Scan for the cell matching the given text and deliver its (X, Y) coordinate at center. 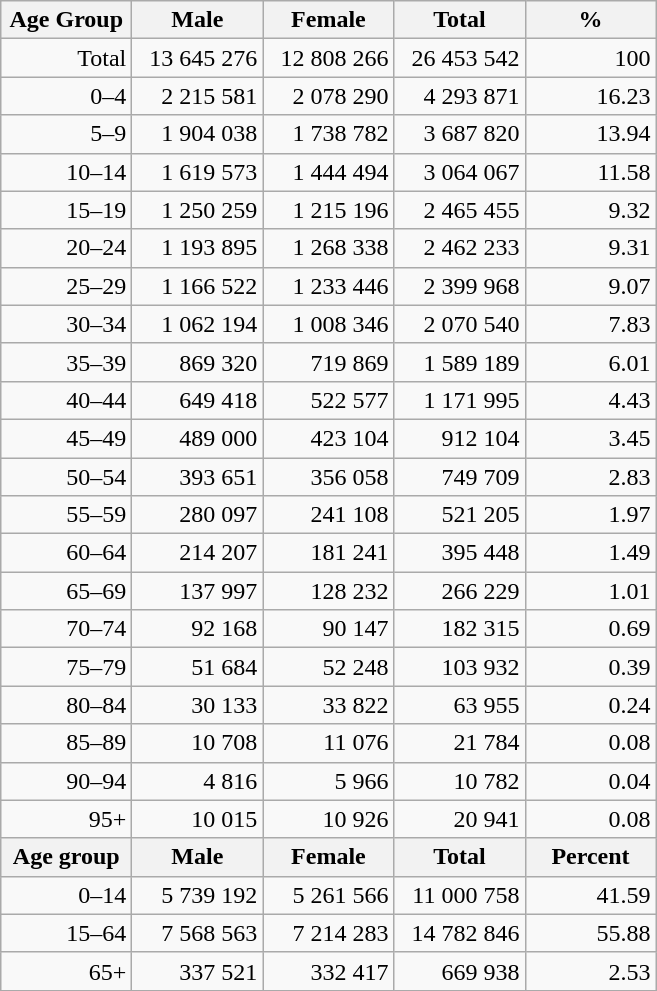
25–29 (66, 286)
2 078 290 (328, 96)
51 684 (198, 667)
1 008 346 (328, 324)
52 248 (328, 667)
3 687 820 (460, 134)
10 708 (198, 743)
1 619 573 (198, 172)
4 816 (198, 781)
649 418 (198, 400)
1 062 194 (198, 324)
1 268 338 (328, 248)
14 782 846 (460, 933)
356 058 (328, 477)
0–14 (66, 895)
13.94 (590, 134)
1 233 446 (328, 286)
522 577 (328, 400)
393 651 (198, 477)
2.53 (590, 971)
423 104 (328, 438)
9.07 (590, 286)
90 147 (328, 629)
0–4 (66, 96)
92 168 (198, 629)
669 938 (460, 971)
3.45 (590, 438)
60–64 (66, 553)
5 261 566 (328, 895)
2 462 233 (460, 248)
10–14 (66, 172)
719 869 (328, 362)
2.83 (590, 477)
10 782 (460, 781)
2 399 968 (460, 286)
6.01 (590, 362)
1 166 522 (198, 286)
5 966 (328, 781)
11.58 (590, 172)
0.04 (590, 781)
1 444 494 (328, 172)
332 417 (328, 971)
26 453 542 (460, 58)
395 448 (460, 553)
63 955 (460, 705)
21 784 (460, 743)
1 215 196 (328, 210)
10 015 (198, 819)
0.69 (590, 629)
1.01 (590, 591)
15–64 (66, 933)
7 214 283 (328, 933)
41.59 (590, 895)
11 000 758 (460, 895)
1 171 995 (460, 400)
13 645 276 (198, 58)
10 926 (328, 819)
30 133 (198, 705)
85–89 (66, 743)
90–94 (66, 781)
182 315 (460, 629)
7.83 (590, 324)
11 076 (328, 743)
2 215 581 (198, 96)
7 568 563 (198, 933)
15–19 (66, 210)
30–34 (66, 324)
3 064 067 (460, 172)
70–74 (66, 629)
65–69 (66, 591)
45–49 (66, 438)
55.88 (590, 933)
5 739 192 (198, 895)
2 070 540 (460, 324)
9.31 (590, 248)
33 822 (328, 705)
0.39 (590, 667)
128 232 (328, 591)
214 207 (198, 553)
912 104 (460, 438)
1 589 189 (460, 362)
9.32 (590, 210)
40–44 (66, 400)
Percent (590, 857)
266 229 (460, 591)
1 904 038 (198, 134)
Age group (66, 857)
4.43 (590, 400)
337 521 (198, 971)
100 (590, 58)
35–39 (66, 362)
1 193 895 (198, 248)
0.24 (590, 705)
280 097 (198, 515)
103 932 (460, 667)
Age Group (66, 20)
5–9 (66, 134)
4 293 871 (460, 96)
1.97 (590, 515)
1.49 (590, 553)
12 808 266 (328, 58)
181 241 (328, 553)
869 320 (198, 362)
749 709 (460, 477)
1 738 782 (328, 134)
75–79 (66, 667)
489 000 (198, 438)
241 108 (328, 515)
1 250 259 (198, 210)
137 997 (198, 591)
50–54 (66, 477)
2 465 455 (460, 210)
65+ (66, 971)
80–84 (66, 705)
521 205 (460, 515)
95+ (66, 819)
20 941 (460, 819)
% (590, 20)
16.23 (590, 96)
20–24 (66, 248)
55–59 (66, 515)
